Locate the cell with the specified text and output its (x, y) center coordinate. 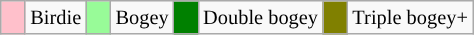
Bogey (142, 17)
Birdie (56, 17)
Double bogey (260, 17)
Triple bogey+ (410, 17)
